Extract the (x, y) coordinate from the center of the cell holding the provided text.  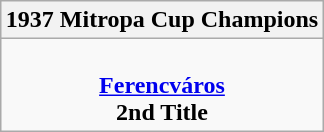
Ferencváros 2nd Title (162, 85)
1937 Mitropa Cup Champions (162, 20)
